From the cell containing the given text, extract its center point as [x, y] coordinate. 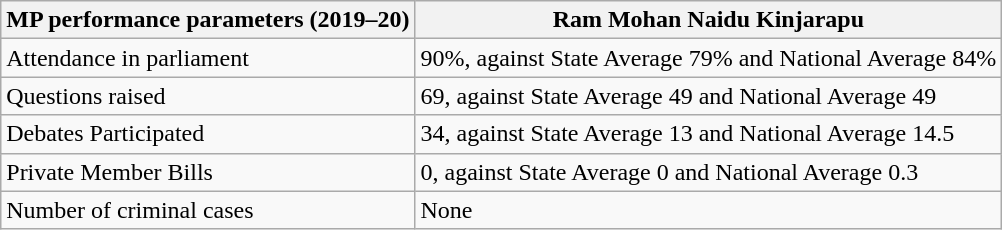
None [708, 210]
69, against State Average 49 and National Average 49 [708, 96]
MP performance parameters (2019–20) [208, 20]
34, against State Average 13 and National Average 14.5 [708, 134]
Questions raised [208, 96]
Debates Participated [208, 134]
Attendance in parliament [208, 58]
Private Member Bills [208, 172]
Ram Mohan Naidu Kinjarapu [708, 20]
90%, against State Average 79% and National Average 84% [708, 58]
Number of criminal cases [208, 210]
0, against State Average 0 and National Average 0.3 [708, 172]
